Capture the cell that displays the provided text and extract its [x, y] central coordinate. 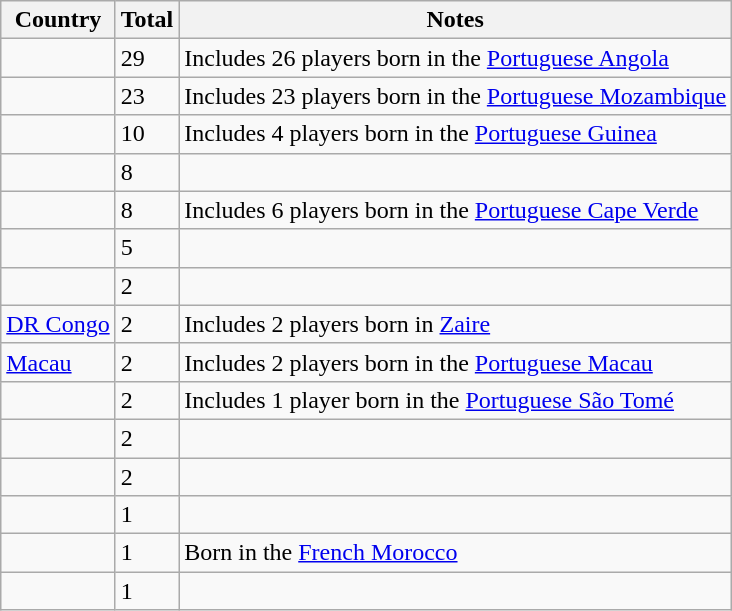
Total [147, 20]
Includes 6 players born in the Portuguese Cape Verde [456, 210]
Includes 4 players born in the Portuguese Guinea [456, 134]
Country [58, 20]
Notes [456, 20]
Macau [58, 362]
10 [147, 134]
Includes 2 players born in the Portuguese Macau [456, 362]
Includes 2 players born in Zaire [456, 324]
DR Congo [58, 324]
Includes 26 players born in the Portuguese Angola [456, 58]
5 [147, 248]
Includes 1 player born in the Portuguese São Tomé [456, 400]
Includes 23 players born in the Portuguese Mozambique [456, 96]
23 [147, 96]
Born in the French Morocco [456, 553]
29 [147, 58]
